Provide the (X, Y) coordinate of the cell's center where the given text is located.  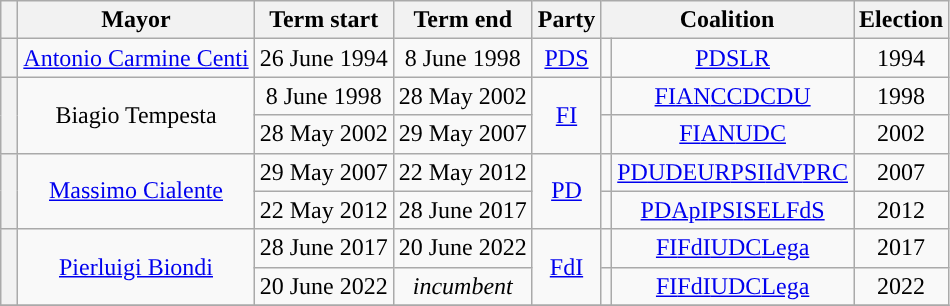
Mayor (136, 20)
PDS (566, 58)
PDSLR (733, 58)
Coalition (728, 20)
Party (566, 20)
incumbent (462, 286)
FdI (566, 267)
1994 (902, 58)
2007 (902, 172)
FIANUDC (733, 134)
PDApIPSISELFdS (733, 210)
Election (902, 20)
Pierluigi Biondi (136, 267)
PDUDEURPSIIdVPRC (733, 172)
1998 (902, 96)
Massimo Cialente (136, 191)
2012 (902, 210)
Term start (324, 20)
FIANCCDCDU (733, 96)
FI (566, 115)
2022 (902, 286)
2017 (902, 248)
Biagio Tempesta (136, 115)
Term end (462, 20)
PD (566, 191)
Antonio Carmine Centi (136, 58)
26 June 1994 (324, 58)
2002 (902, 134)
